Scan for the cell matching the given text and deliver its (X, Y) coordinate at center. 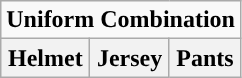
Uniform Combination (121, 20)
Pants (204, 58)
Helmet (46, 58)
Jersey (130, 58)
